Output the [x, y] coordinate of the center of the cell containing the given text.  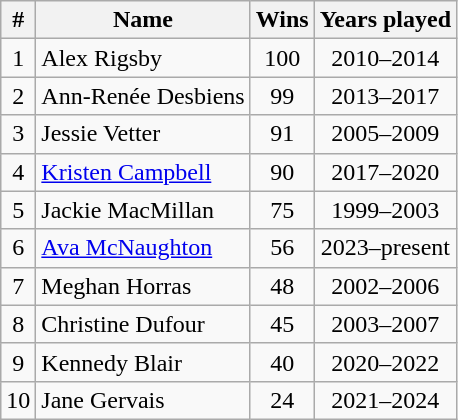
6 [18, 248]
2 [18, 96]
2017–2020 [385, 172]
99 [282, 96]
2010–2014 [385, 58]
10 [18, 400]
91 [282, 134]
2013–2017 [385, 96]
5 [18, 210]
Years played [385, 20]
1999–2003 [385, 210]
24 [282, 400]
75 [282, 210]
2002–2006 [385, 286]
4 [18, 172]
Ann-Renée Desbiens [143, 96]
Jessie Vetter [143, 134]
45 [282, 324]
40 [282, 362]
1 [18, 58]
Jackie MacMillan [143, 210]
2023–present [385, 248]
Name [143, 20]
Alex Rigsby [143, 58]
7 [18, 286]
8 [18, 324]
# [18, 20]
90 [282, 172]
3 [18, 134]
48 [282, 286]
Kristen Campbell [143, 172]
56 [282, 248]
Christine Dufour [143, 324]
100 [282, 58]
2021–2024 [385, 400]
Jane Gervais [143, 400]
2003–2007 [385, 324]
Kennedy Blair [143, 362]
Ava McNaughton [143, 248]
2020–2022 [385, 362]
9 [18, 362]
2005–2009 [385, 134]
Meghan Horras [143, 286]
Wins [282, 20]
